Extract the (X, Y) coordinate from the center of the cell holding the provided text.  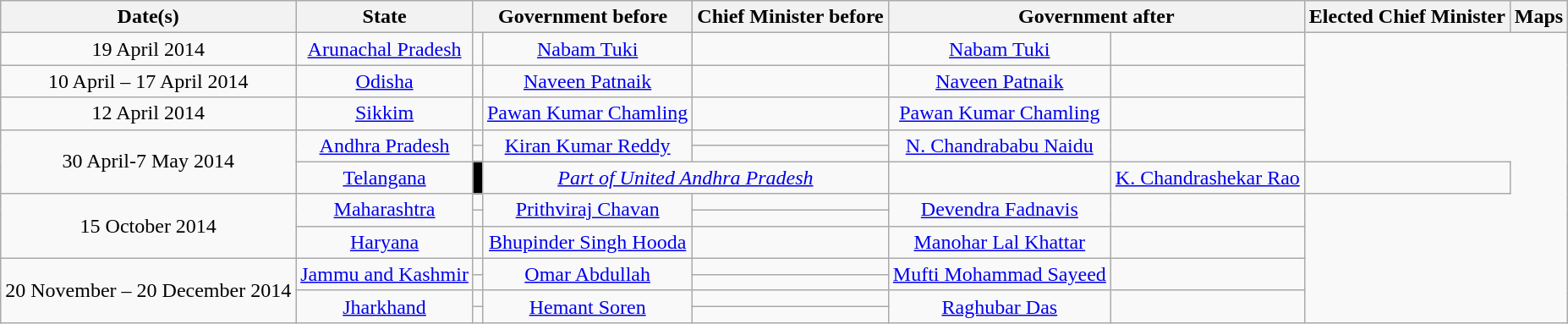
19 April 2014 (149, 49)
Prithviraj Chavan (587, 210)
30 April-7 May 2014 (149, 162)
15 October 2014 (149, 226)
N. Chandrababu Naidu (1000, 146)
Devendra Fadnavis (1000, 210)
10 April – 17 April 2014 (149, 81)
K. Chandrashekar Rao (1208, 178)
State (385, 17)
Omar Abdullah (587, 274)
Government after (1096, 17)
Government before (582, 17)
Maps (1538, 17)
Andhra Pradesh (385, 146)
Sikkim (385, 113)
Kiran Kumar Reddy (587, 146)
12 April 2014 (149, 113)
Manohar Lal Khattar (1000, 242)
Odisha (385, 81)
Chief Minister before (790, 17)
Haryana (385, 242)
Telangana (385, 178)
Elected Chief Minister (1407, 17)
20 November – 20 December 2014 (149, 290)
Maharashtra (385, 210)
Part of United Andhra Pradesh (685, 178)
Arunachal Pradesh (385, 49)
Hemant Soren (587, 306)
Jammu and Kashmir (385, 274)
Date(s) (149, 17)
Jharkhand (385, 306)
Bhupinder Singh Hooda (587, 242)
Raghubar Das (1000, 306)
Mufti Mohammad Sayeed (1000, 274)
